Scan for the cell matching the given text and deliver its [X, Y] coordinate at center. 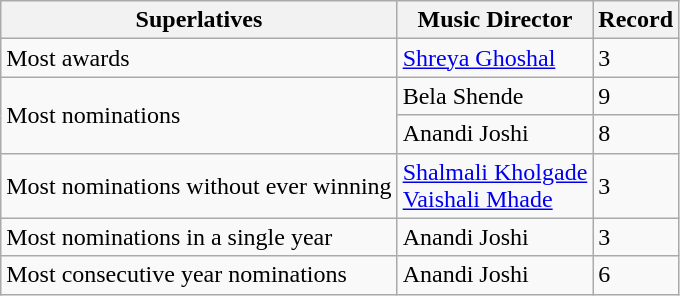
Music Director [495, 20]
Bela Shende [495, 96]
Most awards [199, 58]
Most nominations without ever winning [199, 186]
Most consecutive year nominations [199, 275]
Record [636, 20]
Most nominations [199, 115]
Superlatives [199, 20]
9 [636, 96]
Most nominations in a single year [199, 237]
8 [636, 134]
Shreya Ghoshal [495, 58]
Shalmali KholgadeVaishali Mhade [495, 186]
6 [636, 275]
